Locate the cell with the specified text and output its (X, Y) center coordinate. 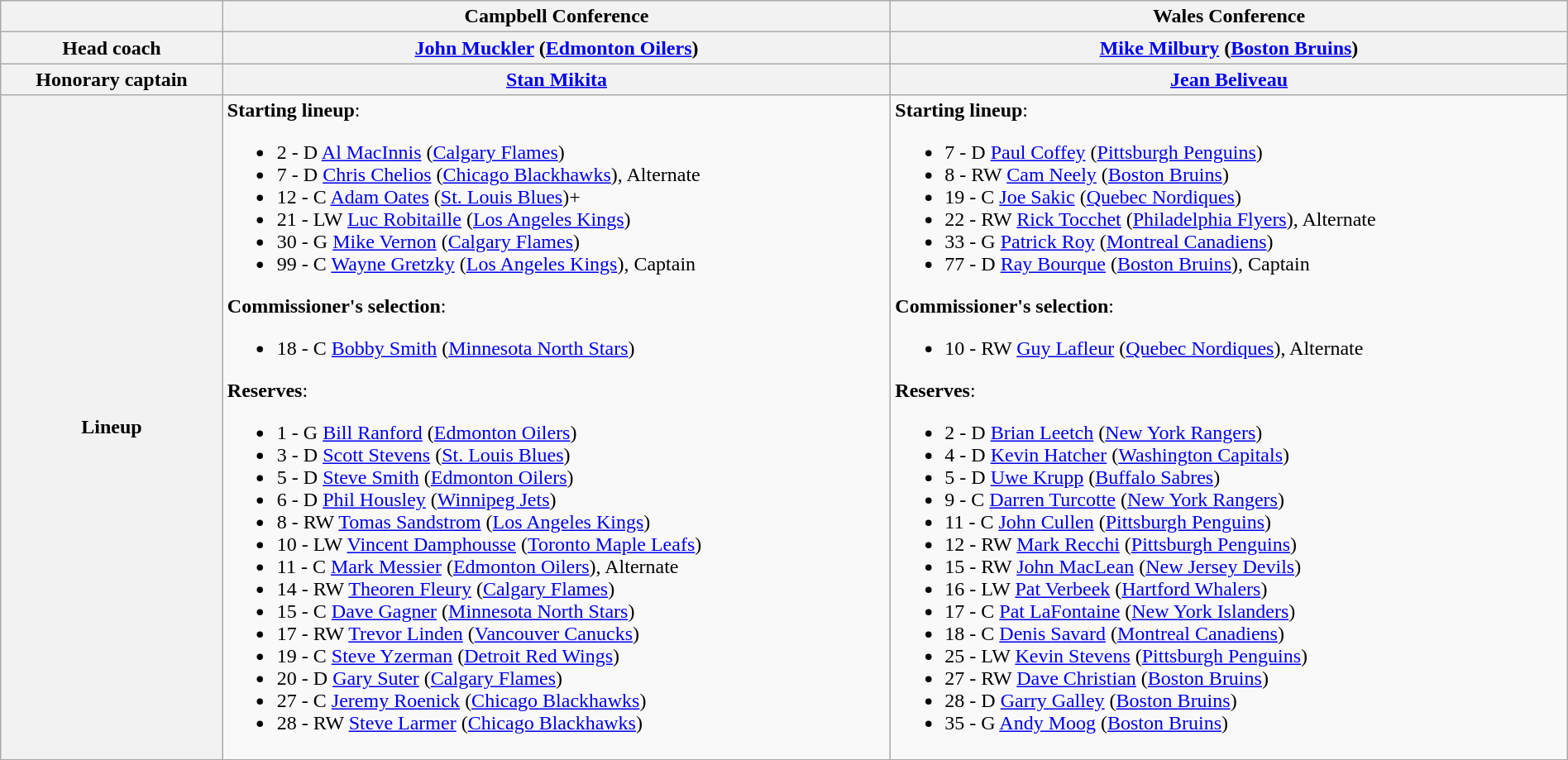
Honorary captain (112, 79)
Lineup (112, 427)
Mike Milbury (Boston Bruins) (1229, 48)
Head coach (112, 48)
Jean Beliveau (1229, 79)
John Muckler (Edmonton Oilers) (556, 48)
Stan Mikita (556, 79)
Wales Conference (1229, 17)
Campbell Conference (556, 17)
